Extract the [x, y] coordinate from the center of the cell holding the provided text.  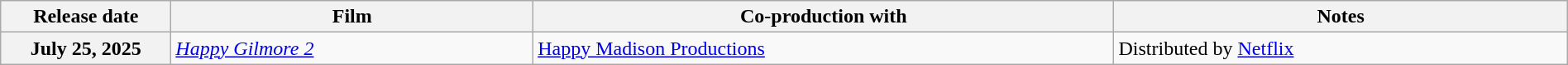
July 25, 2025 [86, 48]
Happy Gilmore 2 [352, 48]
Distributed by Netflix [1341, 48]
Co-production with [824, 17]
Notes [1341, 17]
Release date [86, 17]
Happy Madison Productions [824, 48]
Film [352, 17]
